Pinpoint the cell where the given text exists, returning its (X, Y) midpoint coordinate. 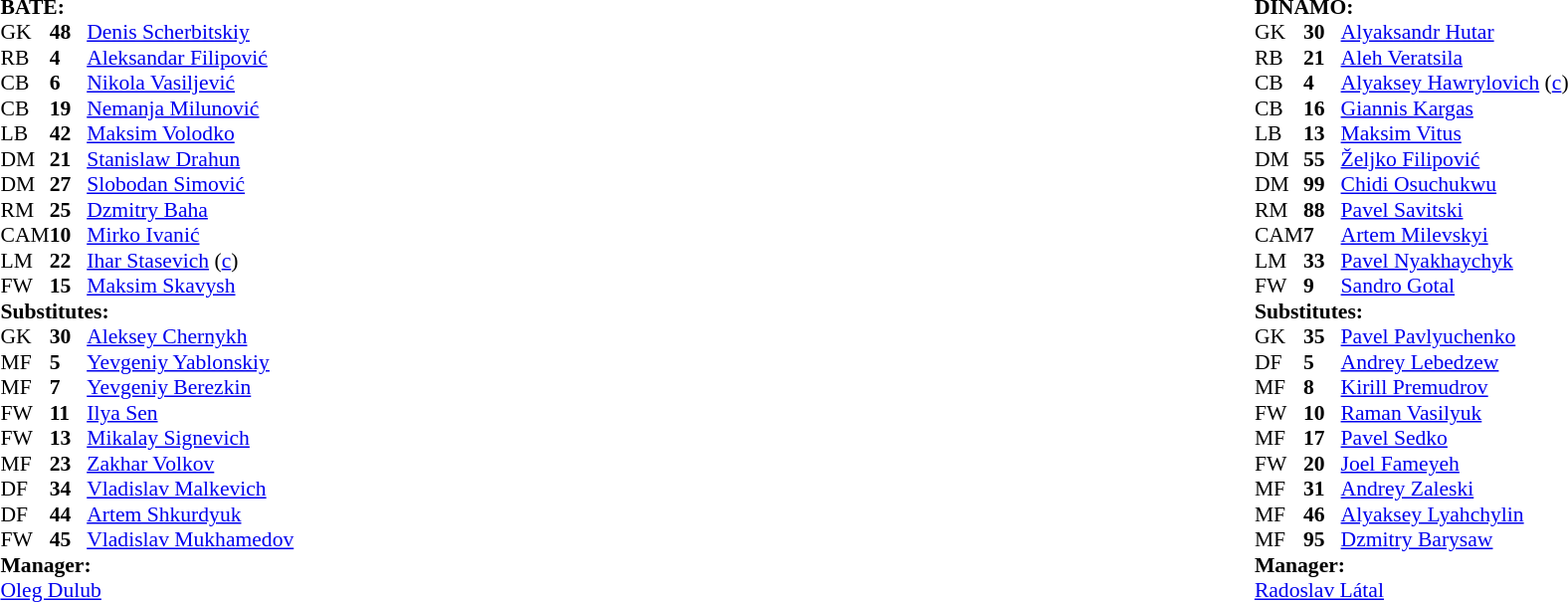
Ihar Stasevich (c) (190, 261)
Aleksandar Filipović (190, 58)
Mikalay Signevich (190, 439)
Manager: (147, 565)
Artem Shkurdyuk (190, 514)
Nemanja Milunović (190, 108)
Aleksey Chernykh (190, 337)
46 (1322, 514)
Maksim Volodko (190, 134)
11 (69, 413)
25 (69, 210)
Substitutes: (147, 311)
Stanislaw Drahun (190, 159)
Dzmitry Baha (190, 210)
34 (69, 489)
88 (1322, 210)
Vladislav Malkevich (190, 489)
20 (1322, 464)
Slobodan Simović (190, 184)
31 (1322, 489)
22 (69, 261)
Denis Scherbitskiy (190, 33)
16 (1322, 108)
15 (69, 286)
Zakhar Volkov (190, 464)
Ilya Sen (190, 413)
45 (69, 540)
9 (1322, 286)
27 (69, 184)
23 (69, 464)
19 (69, 108)
6 (69, 83)
35 (1322, 337)
42 (69, 134)
55 (1322, 159)
17 (1322, 439)
95 (1322, 540)
Yevgeniy Yablonskiy (190, 362)
8 (1322, 387)
99 (1322, 184)
Vladislav Mukhamedov (190, 540)
Mirko Ivanić (190, 236)
33 (1322, 261)
Yevgeniy Berezkin (190, 387)
Maksim Skavysh (190, 286)
48 (69, 33)
Nikola Vasiljević (190, 83)
44 (69, 514)
